Detect which cell encompasses the target text, then output its (x, y) center coordinate. 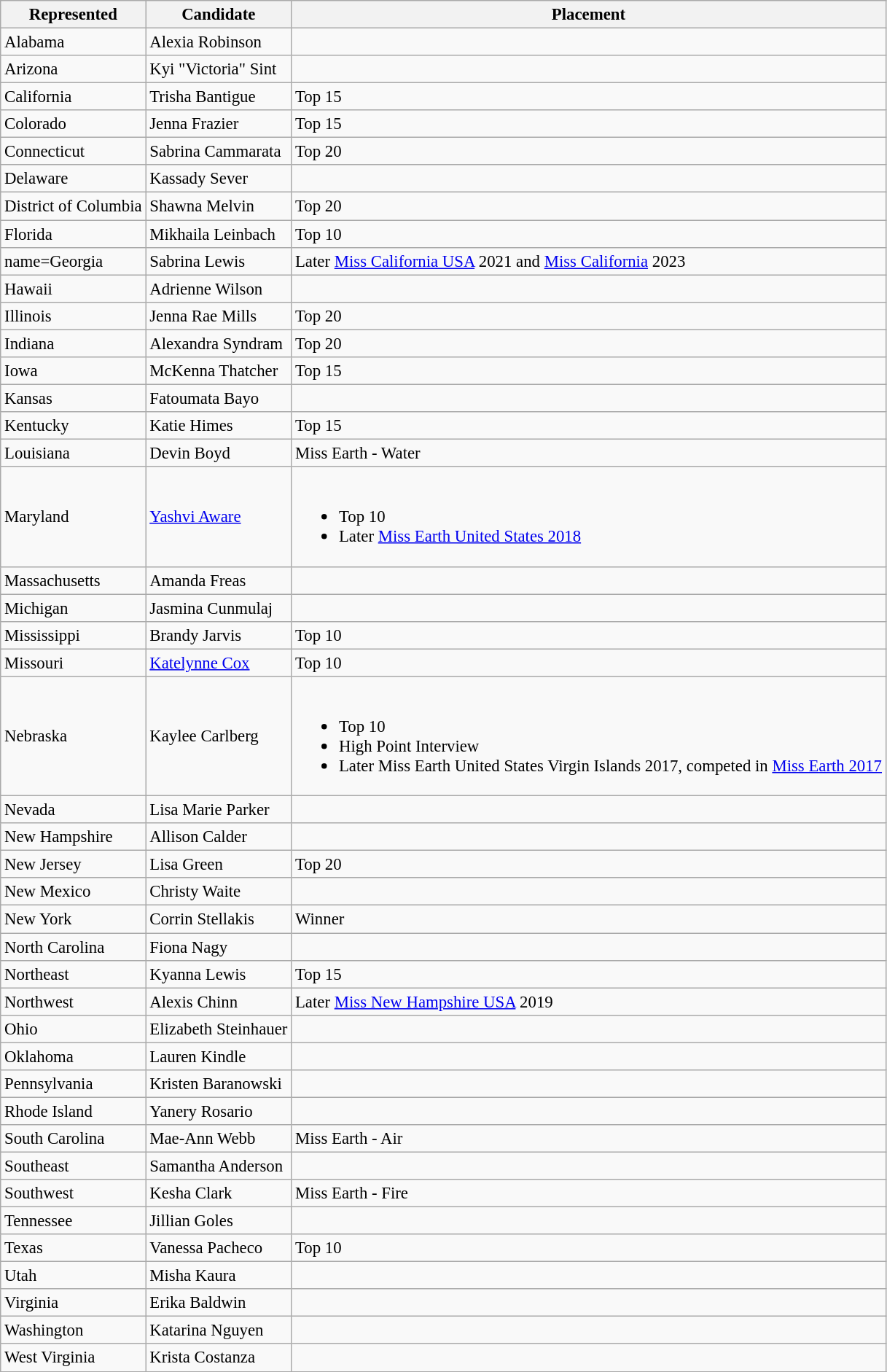
Devin Boyd (219, 453)
Rhode Island (73, 1111)
Louisiana (73, 453)
Katie Himes (219, 426)
South Carolina (73, 1139)
Southeast (73, 1166)
Katarina Nguyen (219, 1330)
Lauren Kindle (219, 1056)
Sabrina Cammarata (219, 152)
Kassady Sever (219, 179)
Elizabeth Steinhauer (219, 1029)
Kyanna Lewis (219, 974)
McKenna Thatcher (219, 371)
Christy Waite (219, 892)
Yanery Rosario (219, 1111)
Northwest (73, 1002)
Top 10High Point InterviewLater Miss Earth United States Virgin Islands 2017, competed in Miss Earth 2017 (589, 736)
Later Miss New Hampshire USA 2019 (589, 1002)
Arizona (73, 69)
Erika Baldwin (219, 1303)
New York (73, 919)
Alabama (73, 42)
Corrin Stellakis (219, 919)
Kristen Baranowski (219, 1084)
Iowa (73, 371)
Hawaii (73, 289)
name=Georgia (73, 261)
Delaware (73, 179)
Tennessee (73, 1221)
Nebraska (73, 736)
Candidate (219, 15)
New Hampshire (73, 837)
Virginia (73, 1303)
Placement (589, 15)
California (73, 97)
Maryland (73, 516)
Vanessa Pacheco (219, 1248)
Pennsylvania (73, 1084)
New Mexico (73, 892)
Adrienne Wilson (219, 289)
Represented (73, 15)
Jillian Goles (219, 1221)
Ohio (73, 1029)
Miss Earth - Water (589, 453)
Kansas (73, 398)
Southwest (73, 1193)
Miss Earth - Air (589, 1139)
Missouri (73, 663)
Alexia Robinson (219, 42)
Oklahoma (73, 1056)
Texas (73, 1248)
Yashvi Aware (219, 516)
Illinois (73, 316)
Florida (73, 234)
Kaylee Carlberg (219, 736)
Michigan (73, 608)
West Virginia (73, 1358)
Jenna Rae Mills (219, 316)
Katelynne Cox (219, 663)
North Carolina (73, 947)
Shawna Melvin (219, 206)
Massachusetts (73, 580)
Fiona Nagy (219, 947)
Connecticut (73, 152)
Mississippi (73, 635)
Winner (589, 919)
Alexis Chinn (219, 1002)
Nevada (73, 810)
Miss Earth - Fire (589, 1193)
Northeast (73, 974)
Kyi "Victoria" Sint (219, 69)
Kesha Clark (219, 1193)
Indiana (73, 343)
Alexandra Syndram (219, 343)
Lisa Green (219, 865)
Brandy Jarvis (219, 635)
Jasmina Cunmulaj (219, 608)
District of Columbia (73, 206)
Washington (73, 1330)
Kentucky (73, 426)
Top 10Later Miss Earth United States 2018 (589, 516)
Fatoumata Bayo (219, 398)
Allison Calder (219, 837)
Lisa Marie Parker (219, 810)
Later Miss California USA 2021 and Miss California 2023 (589, 261)
Colorado (73, 124)
Samantha Anderson (219, 1166)
Amanda Freas (219, 580)
Utah (73, 1276)
Mikhaila Leinbach (219, 234)
Trisha Bantigue (219, 97)
Sabrina Lewis (219, 261)
New Jersey (73, 865)
Misha Kaura (219, 1276)
Krista Costanza (219, 1358)
Mae-Ann Webb (219, 1139)
Jenna Frazier (219, 124)
